Pinpoint the cell where the given text exists, returning its (X, Y) midpoint coordinate. 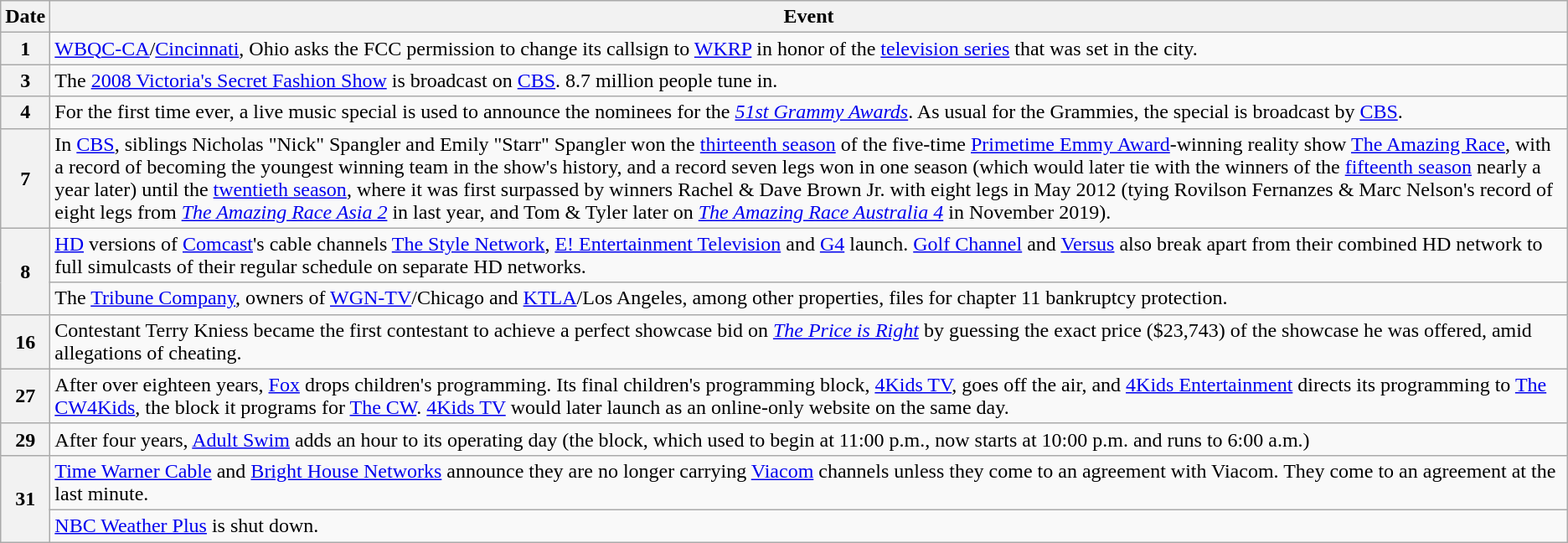
31 (25, 498)
WBQC-CA/Cincinnati, Ohio asks the FCC permission to change its callsign to WKRP in honor of the television series that was set in the city. (809, 49)
The 2008 Victoria's Secret Fashion Show is broadcast on CBS. 8.7 million people tune in. (809, 80)
7 (25, 178)
8 (25, 271)
Event (809, 17)
16 (25, 342)
27 (25, 396)
NBC Weather Plus is shut down. (809, 525)
1 (25, 49)
Date (25, 17)
The Tribune Company, owners of WGN-TV/Chicago and KTLA/Los Angeles, among other properties, files for chapter 11 bankruptcy protection. (809, 298)
3 (25, 80)
4 (25, 112)
29 (25, 439)
